Search for the cell housing the specified text and yield its (X, Y) center coordinate. 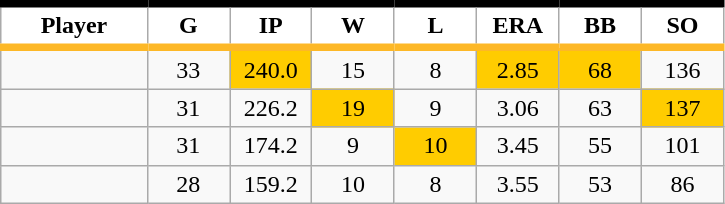
137 (682, 108)
IP (271, 26)
W (353, 26)
28 (188, 184)
3.55 (518, 184)
19 (353, 108)
174.2 (271, 146)
226.2 (271, 108)
68 (600, 68)
ERA (518, 26)
55 (600, 146)
BB (600, 26)
86 (682, 184)
G (188, 26)
53 (600, 184)
3.45 (518, 146)
15 (353, 68)
SO (682, 26)
63 (600, 108)
3.06 (518, 108)
Player (74, 26)
101 (682, 146)
136 (682, 68)
159.2 (271, 184)
2.85 (518, 68)
L (435, 26)
33 (188, 68)
240.0 (271, 68)
